Identify which cell holds the provided text, then report its (X, Y) central coordinate. 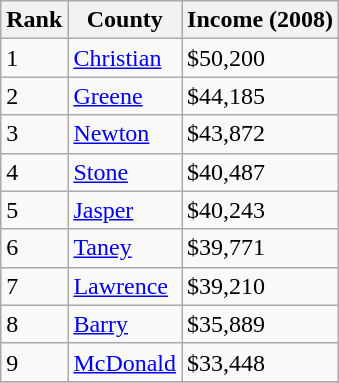
County (125, 20)
Christian (125, 58)
Barry (125, 324)
Income (2008) (260, 20)
McDonald (125, 362)
9 (34, 362)
Rank (34, 20)
$40,243 (260, 210)
5 (34, 210)
Jasper (125, 210)
8 (34, 324)
$44,185 (260, 96)
Greene (125, 96)
6 (34, 248)
Lawrence (125, 286)
1 (34, 58)
Newton (125, 134)
$50,200 (260, 58)
3 (34, 134)
$33,448 (260, 362)
Stone (125, 172)
$40,487 (260, 172)
$39,771 (260, 248)
2 (34, 96)
Taney (125, 248)
7 (34, 286)
$43,872 (260, 134)
4 (34, 172)
$39,210 (260, 286)
$35,889 (260, 324)
